Output the (x, y) coordinate of the center of the cell containing the given text.  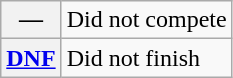
Did not compete (146, 20)
— (31, 20)
DNF (31, 58)
Did not finish (146, 58)
